Determine the [x, y] coordinate at the center of the cell enclosing the given text.  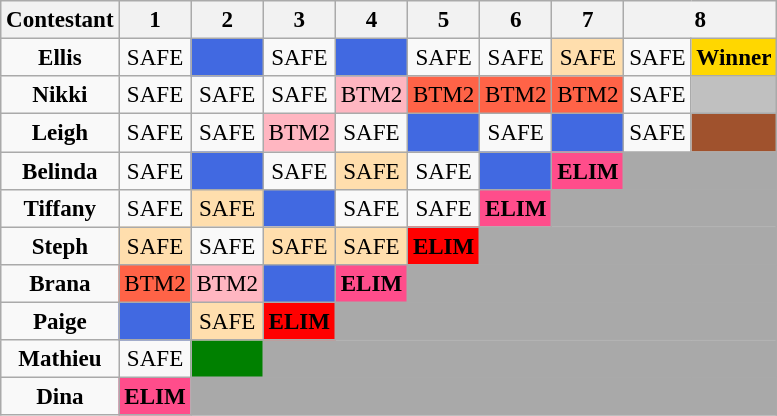
Contestant [60, 20]
1 [155, 20]
7 [588, 20]
3 [299, 20]
Dina [60, 397]
Steph [60, 246]
Ellis [60, 58]
Paige [60, 322]
Winner [734, 58]
6 [516, 20]
5 [444, 20]
Mathieu [60, 359]
2 [227, 20]
Brana [60, 284]
Nikki [60, 95]
Tiffany [60, 209]
8 [700, 20]
Belinda [60, 171]
4 [371, 20]
Leigh [60, 133]
